Locate the cell with the specified text and output its (x, y) center coordinate. 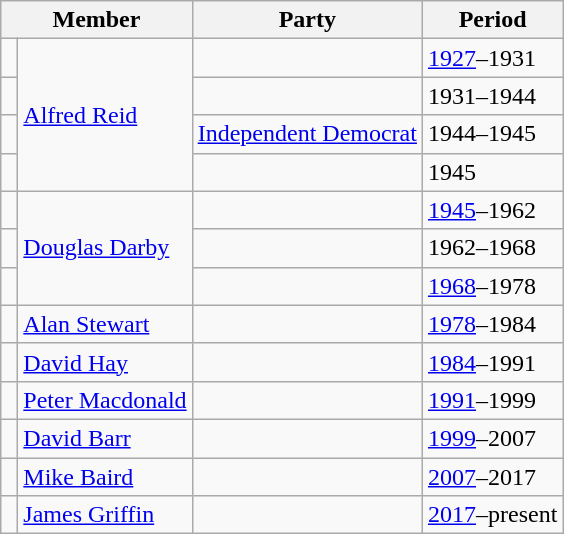
Period (492, 20)
Peter Macdonald (105, 400)
Member (96, 20)
2007–2017 (492, 477)
1944–1945 (492, 134)
Alfred Reid (105, 115)
1991–1999 (492, 400)
Independent Democrat (307, 134)
David Hay (105, 362)
1962–1968 (492, 248)
1945 (492, 172)
Alan Stewart (105, 324)
Douglas Darby (105, 248)
Mike Baird (105, 477)
David Barr (105, 438)
James Griffin (105, 515)
1978–1984 (492, 324)
2017–present (492, 515)
1927–1931 (492, 58)
1945–1962 (492, 210)
1931–1944 (492, 96)
1968–1978 (492, 286)
1999–2007 (492, 438)
1984–1991 (492, 362)
Party (307, 20)
